Detect which cell encompasses the target text, then output its (X, Y) center coordinate. 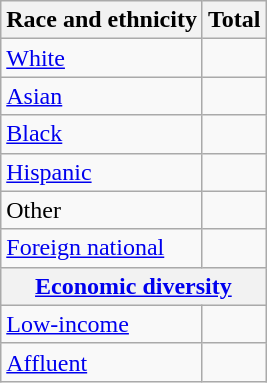
Foreign national (102, 248)
White (102, 58)
Race and ethnicity (102, 20)
Other (102, 210)
Total (234, 20)
Asian (102, 96)
Low-income (102, 324)
Economic diversity (134, 286)
Affluent (102, 362)
Black (102, 134)
Hispanic (102, 172)
